Determine the (x, y) coordinate at the center of the cell enclosing the given text.  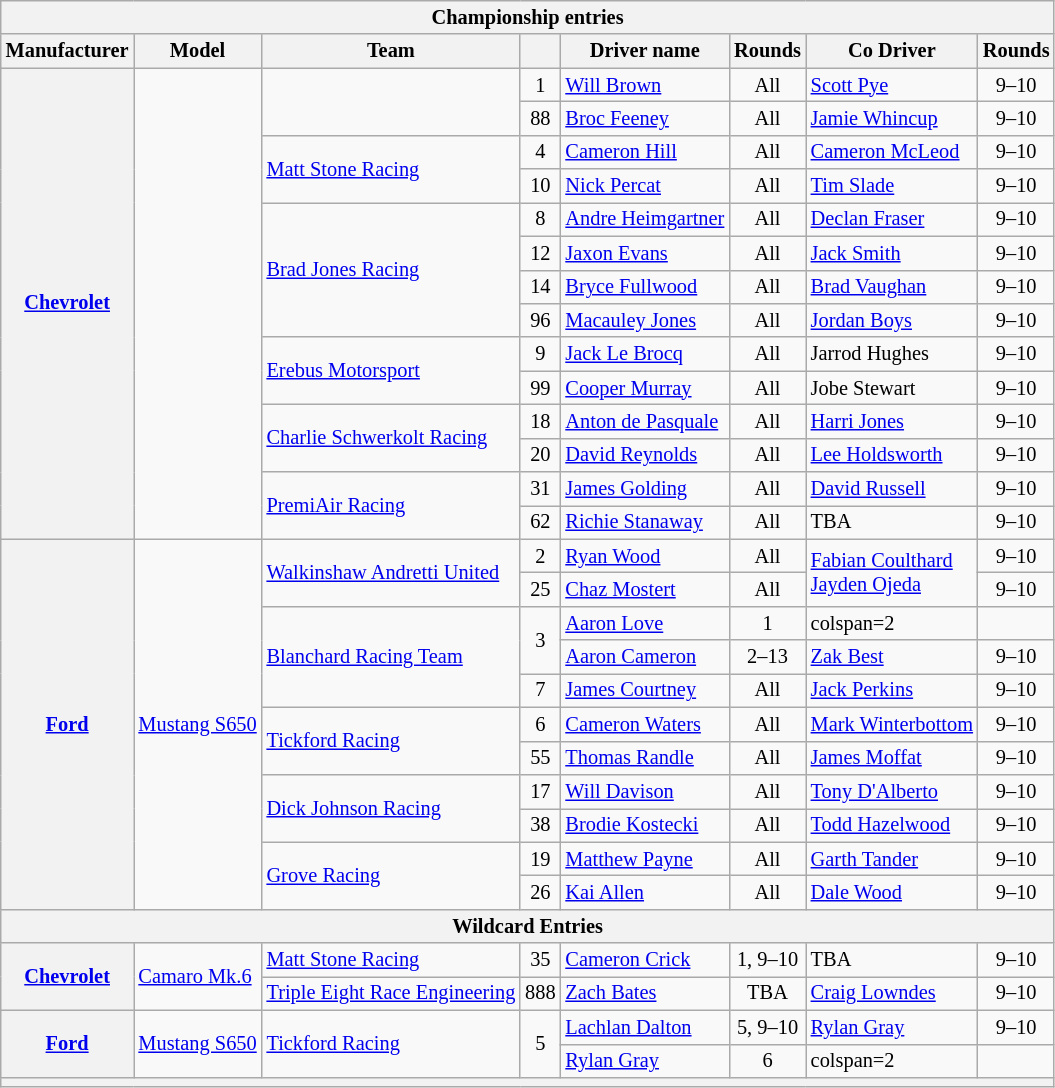
Erebus Motorsport (392, 370)
James Courtney (644, 690)
Jarrod Hughes (892, 354)
Grove Racing (392, 876)
25 (540, 589)
James Moffat (892, 758)
Triple Eight Race Engineering (392, 993)
Richie Stanaway (644, 522)
Camaro Mk.6 (198, 976)
7 (540, 690)
19 (540, 859)
Garth Tander (892, 859)
Fabian Coulthard Jayden Ojeda (892, 572)
Zach Bates (644, 993)
Jobe Stewart (892, 388)
10 (540, 186)
88 (540, 118)
Kai Allen (644, 892)
Jaxon Evans (644, 253)
5, 9–10 (768, 1027)
2–13 (768, 657)
Jack Perkins (892, 690)
Harri Jones (892, 421)
Cameron Hill (644, 152)
888 (540, 993)
3 (540, 640)
26 (540, 892)
David Reynolds (644, 455)
Will Davison (644, 791)
David Russell (892, 489)
1, 9–10 (768, 960)
Zak Best (892, 657)
Tim Slade (892, 186)
Ryan Wood (644, 556)
Dick Johnson Racing (392, 808)
Cameron McLeod (892, 152)
Blanchard Racing Team (392, 656)
Wildcard Entries (528, 926)
12 (540, 253)
Todd Hazelwood (892, 825)
18 (540, 421)
Anton de Pasquale (644, 421)
Dale Wood (892, 892)
8 (540, 219)
Brodie Kostecki (644, 825)
14 (540, 287)
Brad Vaughan (892, 287)
5 (540, 1044)
Aaron Love (644, 623)
Tony D'Alberto (892, 791)
Brad Jones Racing (392, 270)
James Golding (644, 489)
Championship entries (528, 17)
Nick Percat (644, 186)
Manufacturer (68, 51)
Jordan Boys (892, 320)
Jamie Whincup (892, 118)
35 (540, 960)
Craig Lowndes (892, 993)
Macauley Jones (644, 320)
Chaz Mostert (644, 589)
2 (540, 556)
31 (540, 489)
96 (540, 320)
38 (540, 825)
55 (540, 758)
17 (540, 791)
Will Brown (644, 85)
Model (198, 51)
Mark Winterbottom (892, 724)
Cooper Murray (644, 388)
Thomas Randle (644, 758)
Andre Heimgartner (644, 219)
Lee Holdsworth (892, 455)
99 (540, 388)
20 (540, 455)
PremiAir Racing (392, 506)
Cameron Crick (644, 960)
62 (540, 522)
Jack Smith (892, 253)
Lachlan Dalton (644, 1027)
Driver name (644, 51)
Scott Pye (892, 85)
Broc Feeney (644, 118)
Co Driver (892, 51)
Walkinshaw Andretti United (392, 572)
Charlie Schwerkolt Racing (392, 438)
4 (540, 152)
Declan Fraser (892, 219)
Team (392, 51)
Jack Le Brocq (644, 354)
Bryce Fullwood (644, 287)
Matthew Payne (644, 859)
Cameron Waters (644, 724)
Aaron Cameron (644, 657)
9 (540, 354)
